Scan for the cell matching the given text and deliver its (X, Y) coordinate at center. 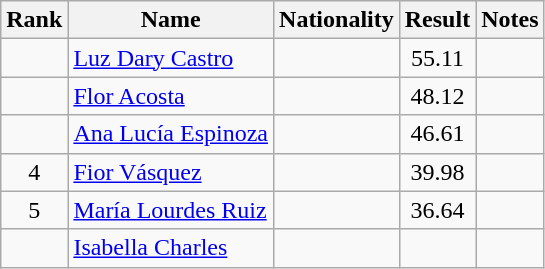
36.64 (437, 210)
Fior Vásquez (171, 172)
4 (34, 172)
46.61 (437, 134)
Nationality (337, 20)
Ana Lucía Espinoza (171, 134)
Luz Dary Castro (171, 58)
Flor Acosta (171, 96)
55.11 (437, 58)
5 (34, 210)
39.98 (437, 172)
Name (171, 20)
Result (437, 20)
Notes (510, 20)
Rank (34, 20)
48.12 (437, 96)
Isabella Charles (171, 248)
María Lourdes Ruiz (171, 210)
